Output the [X, Y] coordinate of the center of the cell containing the given text.  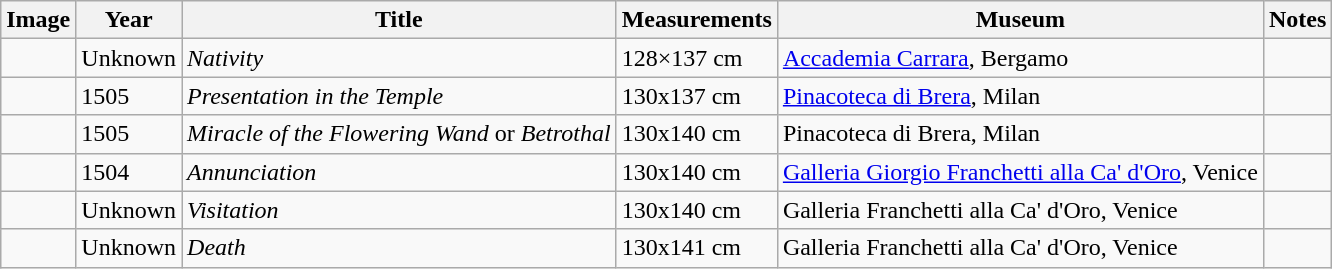
Presentation in the Temple [400, 96]
Title [400, 20]
130x137 cm [696, 96]
Image [38, 20]
1504 [129, 172]
130x141 cm [696, 248]
Annunciation [400, 172]
Notes [1297, 20]
Year [129, 20]
Measurements [696, 20]
Miracle of the Flowering Wand or Betrothal [400, 134]
Accademia Carrara, Bergamo [1020, 58]
Visitation [400, 210]
Death [400, 248]
Nativity [400, 58]
Galleria Giorgio Franchetti alla Ca' d'Oro, Venice [1020, 172]
128×137 cm [696, 58]
Museum [1020, 20]
